Return [x, y] of the center of cell containing provided text 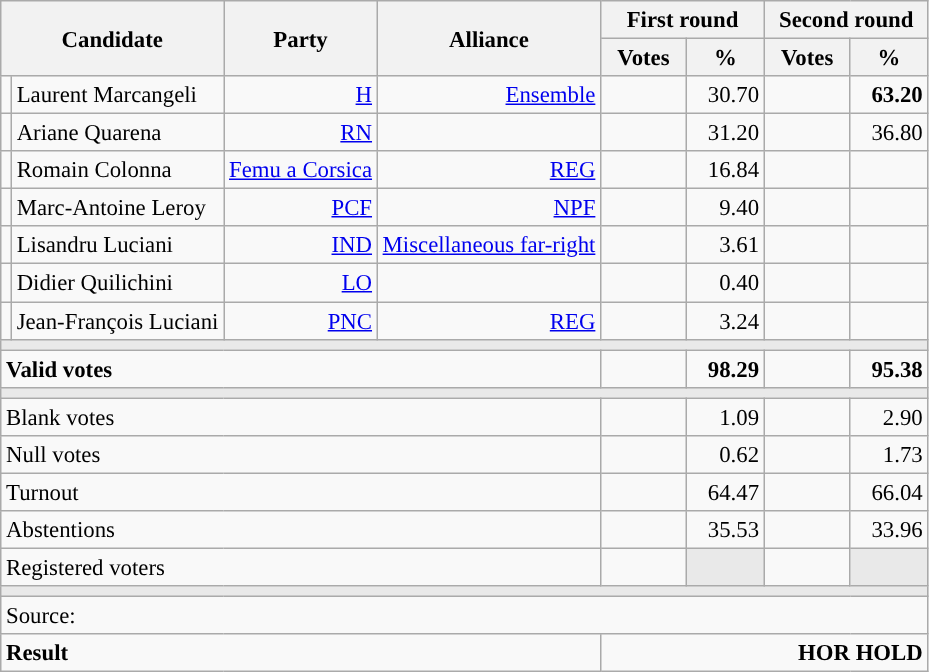
Ariane Quarena [117, 133]
Miscellaneous far-right [488, 245]
Marc-Antoine Leroy [117, 208]
36.80 [889, 133]
Party [301, 38]
0.40 [725, 283]
HOR HOLD [764, 653]
1.09 [725, 417]
16.84 [725, 170]
0.62 [725, 455]
Abstentions [301, 530]
Valid votes [301, 369]
Source: [464, 616]
Jean-François Luciani [117, 321]
RN [301, 133]
33.96 [889, 530]
Romain Colonna [117, 170]
63.20 [889, 95]
Lisandru Luciani [117, 245]
1.73 [889, 455]
First round [683, 20]
Result [301, 653]
Candidate [112, 38]
Null votes [301, 455]
Second round [846, 20]
Turnout [301, 492]
Femu a Corsica [301, 170]
Alliance [488, 38]
31.20 [725, 133]
NPF [488, 208]
98.29 [725, 369]
LO [301, 283]
PNC [301, 321]
Registered voters [301, 567]
3.61 [725, 245]
3.24 [725, 321]
30.70 [725, 95]
64.47 [725, 492]
IND [301, 245]
95.38 [889, 369]
Blank votes [301, 417]
2.90 [889, 417]
35.53 [725, 530]
PCF [301, 208]
Didier Quilichini [117, 283]
H [301, 95]
Laurent Marcangeli [117, 95]
Ensemble [488, 95]
66.04 [889, 492]
9.40 [725, 208]
